For the text-containing cell, return its midpoint in [x, y] coordinate format. 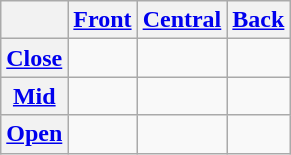
Back [258, 20]
Close [34, 58]
Central [182, 20]
Front [102, 20]
Open [34, 134]
Mid [34, 96]
